Pinpoint the cell where the given text exists, returning its [X, Y] midpoint coordinate. 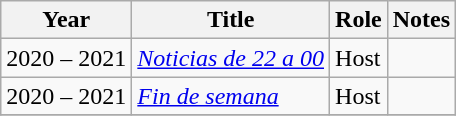
Year [66, 20]
Notes [421, 20]
Role [359, 20]
Noticias de 22 a 00 [231, 58]
Fin de semana [231, 96]
Title [231, 20]
